Scan for the cell matching the given text and deliver its (X, Y) coordinate at center. 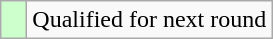
Qualified for next round (150, 20)
